From the cell containing the given text, extract its center point as [X, Y] coordinate. 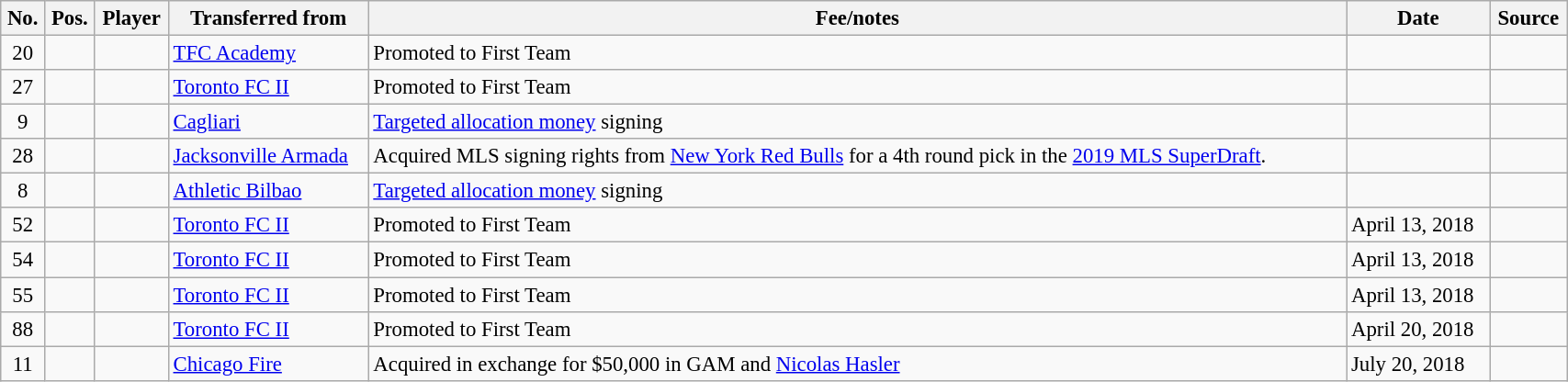
No. [23, 18]
20 [23, 53]
Pos. [70, 18]
11 [23, 364]
Fee/notes [858, 18]
Transferred from [268, 18]
Chicago Fire [268, 364]
52 [23, 225]
Player [131, 18]
54 [23, 260]
Jacksonville Armada [268, 156]
Cagliari [268, 122]
April 20, 2018 [1418, 329]
8 [23, 191]
Source [1529, 18]
Athletic Bilbao [268, 191]
9 [23, 122]
27 [23, 87]
Date [1418, 18]
28 [23, 156]
TFC Academy [268, 53]
88 [23, 329]
55 [23, 295]
Acquired in exchange for $50,000 in GAM and Nicolas Hasler [858, 364]
Acquired MLS signing rights from New York Red Bulls for a 4th round pick in the 2019 MLS SuperDraft. [858, 156]
July 20, 2018 [1418, 364]
